Pinpoint the cell where the given text exists, returning its (X, Y) midpoint coordinate. 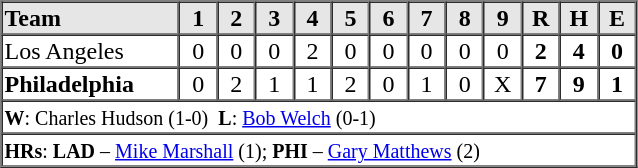
R (541, 18)
H (579, 18)
HRs: LAD – Mike Marshall (1); PHI – Gary Matthews (2) (319, 150)
5 (350, 18)
Los Angeles (91, 50)
Philadelphia (91, 84)
W: Charles Hudson (1-0) L: Bob Welch (0-1) (319, 116)
8 (465, 18)
3 (274, 18)
E (617, 18)
Team (91, 18)
6 (388, 18)
X (503, 84)
